Return the [X, Y] coordinate for the center point of the cell that contains the specified text.  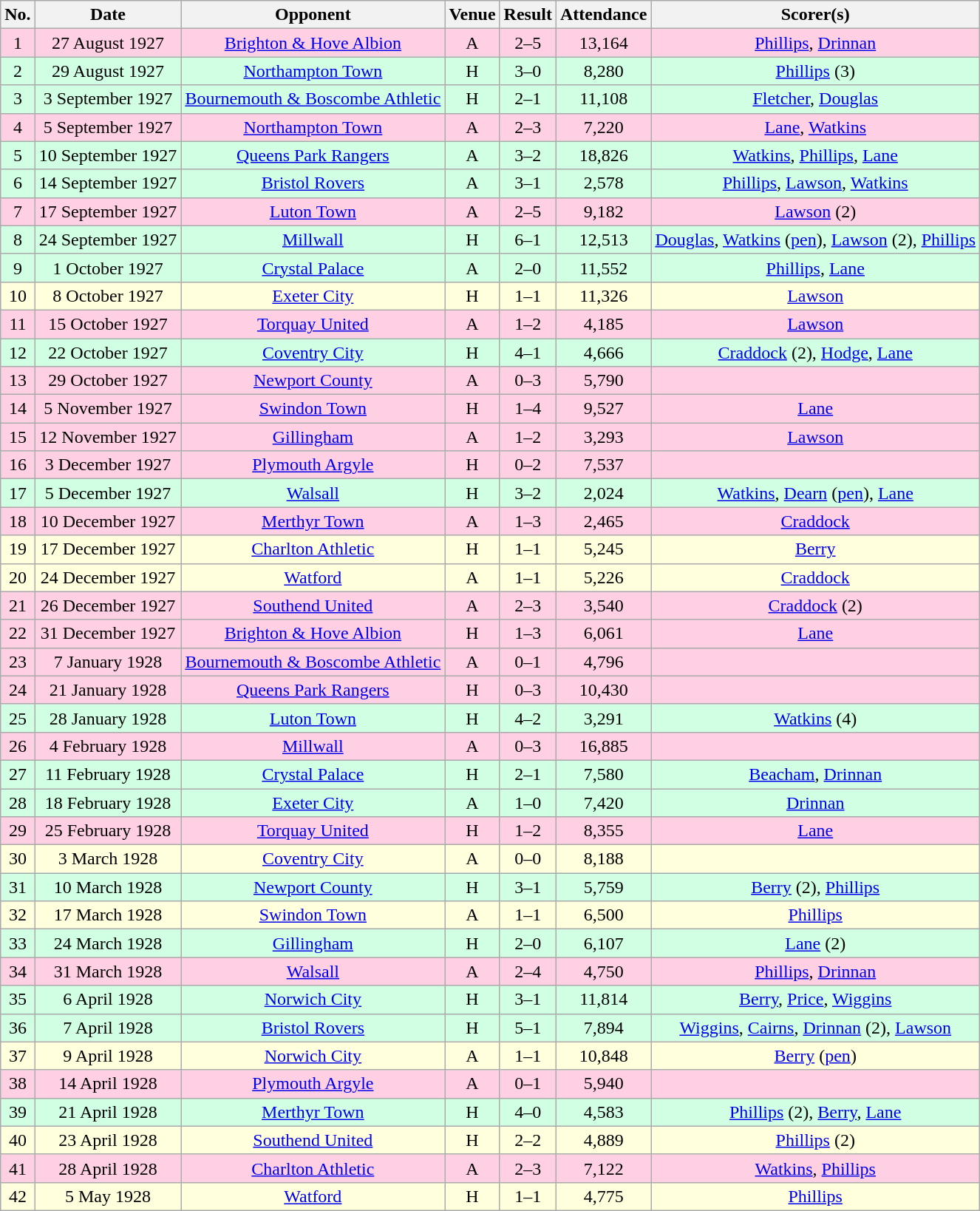
Berry [816, 549]
0–2 [528, 465]
9,527 [603, 409]
29 August 1927 [108, 71]
Watkins, Phillips [816, 1168]
18,826 [603, 155]
21 January 1928 [108, 690]
6–1 [528, 240]
17 December 1927 [108, 549]
29 October 1927 [108, 381]
1 October 1927 [108, 268]
23 [18, 662]
26 [18, 746]
2 [18, 71]
27 [18, 774]
8 October 1927 [108, 296]
Phillips, Lawson, Watkins [816, 183]
4–1 [528, 353]
7,537 [603, 465]
12 November 1927 [108, 437]
28 [18, 802]
14 April 1928 [108, 1084]
15 [18, 437]
Phillips (3) [816, 71]
24 March 1928 [108, 943]
7,894 [603, 1028]
23 April 1928 [108, 1140]
Phillips, Lane [816, 268]
20 [18, 577]
38 [18, 1084]
2–4 [528, 971]
29 [18, 831]
Douglas, Watkins (pen), Lawson (2), Phillips [816, 240]
7 April 1928 [108, 1028]
28 January 1928 [108, 718]
22 [18, 634]
21 April 1928 [108, 1112]
5 December 1927 [108, 493]
35 [18, 1000]
3 December 1927 [108, 465]
4,889 [603, 1140]
11 [18, 324]
39 [18, 1112]
5 May 1928 [108, 1196]
Scorer(s) [816, 15]
18 February 1928 [108, 802]
11,326 [603, 296]
11,552 [603, 268]
1 [18, 43]
8,355 [603, 831]
5 November 1927 [108, 409]
10 December 1927 [108, 521]
22 October 1927 [108, 353]
41 [18, 1168]
2,578 [603, 183]
37 [18, 1056]
5 [18, 155]
9 [18, 268]
Phillips (2) [816, 1140]
5,790 [603, 381]
2,024 [603, 493]
6,500 [603, 915]
3 [18, 99]
5,226 [603, 577]
3,291 [603, 718]
32 [18, 915]
Venue [472, 15]
17 [18, 493]
3 March 1928 [108, 859]
10 March 1928 [108, 887]
7,580 [603, 774]
Watkins, Phillips, Lane [816, 155]
11,814 [603, 1000]
17 March 1928 [108, 915]
40 [18, 1140]
7,220 [603, 127]
4–2 [528, 718]
26 December 1927 [108, 605]
16 [18, 465]
5–1 [528, 1028]
Berry, Price, Wiggins [816, 1000]
25 [18, 718]
9,182 [603, 211]
14 [18, 409]
Watkins (4) [816, 718]
5 September 1927 [108, 127]
4 February 1928 [108, 746]
Attendance [603, 15]
10,848 [603, 1056]
0–0 [528, 859]
Craddock (2), Hodge, Lane [816, 353]
14 September 1927 [108, 183]
13,164 [603, 43]
Fletcher, Douglas [816, 99]
5,940 [603, 1084]
3 September 1927 [108, 99]
3,540 [603, 605]
Craddock (2) [816, 605]
28 April 1928 [108, 1168]
7 [18, 211]
2,465 [603, 521]
8 [18, 240]
31 March 1928 [108, 971]
34 [18, 971]
7 January 1928 [108, 662]
17 September 1927 [108, 211]
6,107 [603, 943]
1–4 [528, 409]
11,108 [603, 99]
15 October 1927 [108, 324]
Phillips (2), Berry, Lane [816, 1112]
11 February 1928 [108, 774]
12 [18, 353]
27 August 1927 [108, 43]
8,280 [603, 71]
Lawson (2) [816, 211]
3,293 [603, 437]
7,122 [603, 1168]
Opponent [313, 15]
Drinnan [816, 802]
4,666 [603, 353]
4,750 [603, 971]
25 February 1928 [108, 831]
31 [18, 887]
8,188 [603, 859]
33 [18, 943]
21 [18, 605]
13 [18, 381]
2–2 [528, 1140]
16,885 [603, 746]
No. [18, 15]
30 [18, 859]
6,061 [603, 634]
Lane, Watkins [816, 127]
5,245 [603, 549]
42 [18, 1196]
4,796 [603, 662]
1–0 [528, 802]
10 September 1927 [108, 155]
12,513 [603, 240]
9 April 1928 [108, 1056]
10 [18, 296]
Beacham, Drinnan [816, 774]
18 [18, 521]
4,185 [603, 324]
Lane (2) [816, 943]
4–0 [528, 1112]
24 [18, 690]
Berry (2), Phillips [816, 887]
4,583 [603, 1112]
Berry (pen) [816, 1056]
7,420 [603, 802]
Wiggins, Cairns, Drinnan (2), Lawson [816, 1028]
Result [528, 15]
36 [18, 1028]
24 December 1927 [108, 577]
3–0 [528, 71]
Watkins, Dearn (pen), Lane [816, 493]
24 September 1927 [108, 240]
4 [18, 127]
31 December 1927 [108, 634]
6 [18, 183]
Date [108, 15]
19 [18, 549]
6 April 1928 [108, 1000]
4,775 [603, 1196]
5,759 [603, 887]
10,430 [603, 690]
